Identify which cell holds the provided text, then report its (x, y) central coordinate. 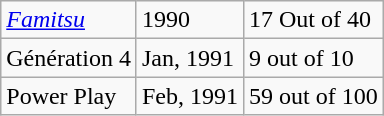
1990 (190, 20)
59 out of 100 (313, 96)
9 out of 10 (313, 58)
17 Out of 40 (313, 20)
Power Play (69, 96)
Famitsu (69, 20)
Feb, 1991 (190, 96)
Génération 4 (69, 58)
Jan, 1991 (190, 58)
